Return [X, Y] of the center of cell containing provided text 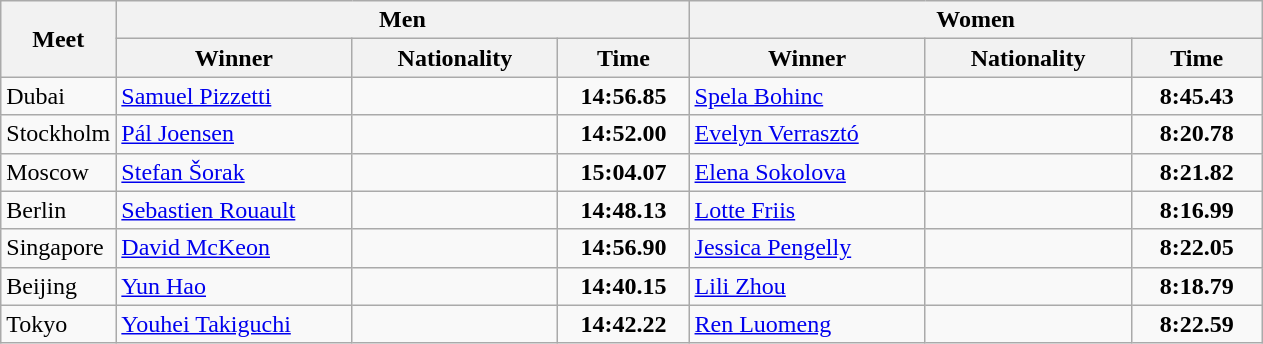
Youhei Takiguchi [234, 324]
8:21.82 [1196, 172]
Jessica Pengelly [807, 248]
8:18.79 [1196, 286]
Berlin [58, 210]
Tokyo [58, 324]
Men [402, 20]
Lili Zhou [807, 286]
Singapore [58, 248]
Lotte Friis [807, 210]
14:56.85 [624, 96]
Moscow [58, 172]
Stockholm [58, 134]
Sebastien Rouault [234, 210]
14:48.13 [624, 210]
Women [976, 20]
David McKeon [234, 248]
8:22.05 [1196, 248]
8:45.43 [1196, 96]
Pál Joensen [234, 134]
Stefan Šorak [234, 172]
8:20.78 [1196, 134]
8:22.59 [1196, 324]
Yun Hao [234, 286]
14:56.90 [624, 248]
14:52.00 [624, 134]
Elena Sokolova [807, 172]
Beijing [58, 286]
Spela Bohinc [807, 96]
14:42.22 [624, 324]
Meet [58, 39]
Dubai [58, 96]
8:16.99 [1196, 210]
Samuel Pizzetti [234, 96]
15:04.07 [624, 172]
14:40.15 [624, 286]
Evelyn Verrasztó [807, 134]
Ren Luomeng [807, 324]
